Identify which cell holds the provided text, then report its (X, Y) central coordinate. 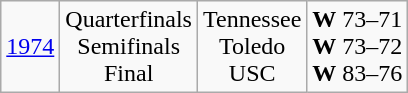
W 73–71W 73–72W 83–76 (358, 47)
QuarterfinalsSemifinalsFinal (129, 47)
TennesseeToledoUSC (252, 47)
1974 (30, 47)
